Capture the cell that displays the provided text and extract its [X, Y] central coordinate. 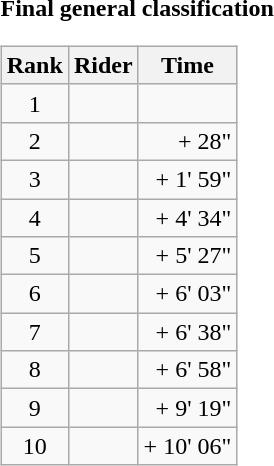
1 [34, 103]
+ 9' 19" [188, 408]
Time [188, 65]
+ 4' 34" [188, 217]
4 [34, 217]
Rank [34, 65]
6 [34, 294]
+ 6' 38" [188, 332]
+ 10' 06" [188, 446]
+ 1' 59" [188, 179]
2 [34, 141]
7 [34, 332]
10 [34, 446]
+ 28" [188, 141]
+ 5' 27" [188, 256]
9 [34, 408]
+ 6' 03" [188, 294]
5 [34, 256]
3 [34, 179]
Rider [103, 65]
+ 6' 58" [188, 370]
8 [34, 370]
